Detect which cell encompasses the target text, then output its (X, Y) center coordinate. 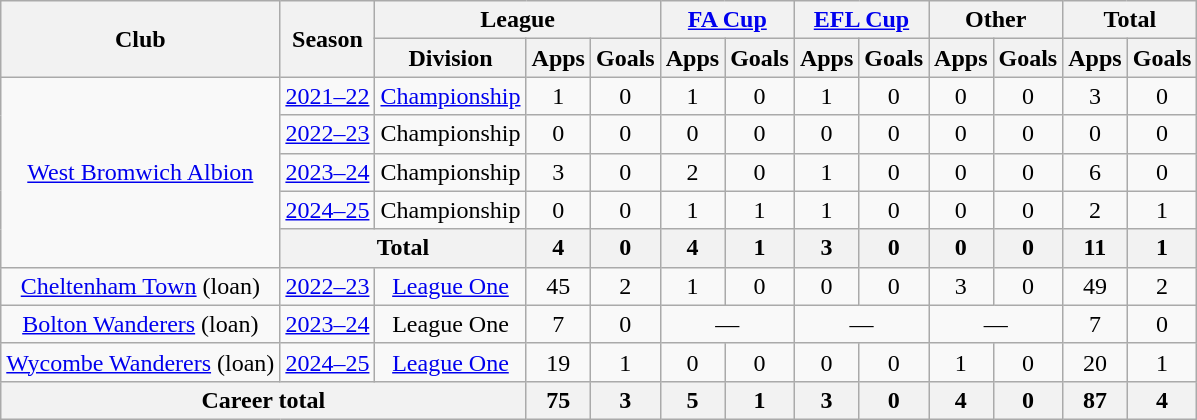
FA Cup (727, 20)
Cheltenham Town (loan) (140, 286)
EFL Cup (861, 20)
Club (140, 39)
49 (1095, 286)
Career total (264, 400)
Other (996, 20)
20 (1095, 362)
Wycombe Wanderers (loan) (140, 362)
6 (1095, 172)
11 (1095, 248)
45 (558, 286)
75 (558, 400)
2021–22 (328, 96)
5 (692, 400)
Season (328, 39)
West Bromwich Albion (140, 172)
Division (450, 58)
87 (1095, 400)
League (518, 20)
19 (558, 362)
Bolton Wanderers (loan) (140, 324)
